Output the [X, Y] coordinate of the center of the cell containing the given text.  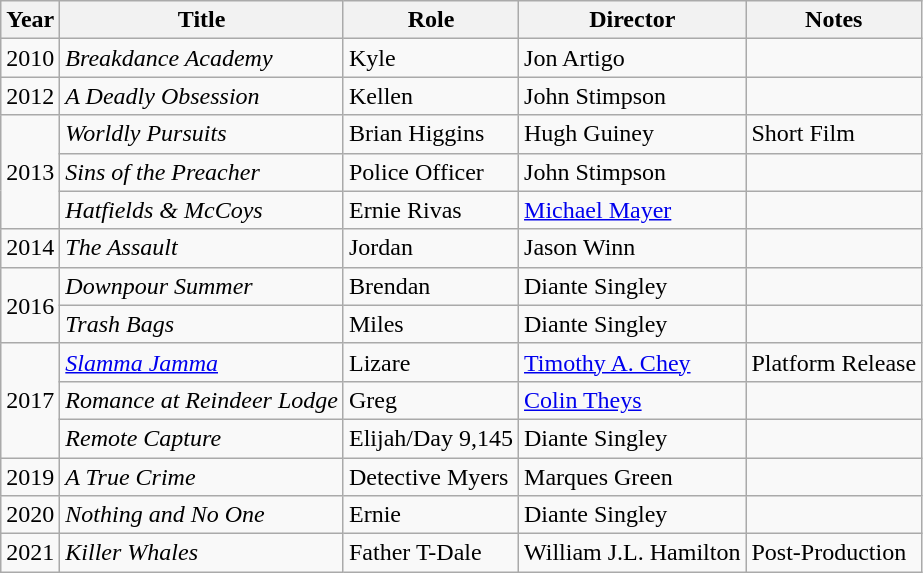
Lizare [430, 362]
Greg [430, 400]
William J.L. Hamilton [632, 553]
Title [202, 20]
Romance at Reindeer Lodge [202, 400]
Ernie Rivas [430, 210]
Notes [834, 20]
Breakdance Academy [202, 58]
Father T-Dale [430, 553]
Brendan [430, 286]
Worldly Pursuits [202, 134]
2021 [30, 553]
2020 [30, 515]
Elijah/Day 9,145 [430, 438]
2016 [30, 305]
A True Crime [202, 477]
Slamma Jamma [202, 362]
Colin Theys [632, 400]
Michael Mayer [632, 210]
Post-Production [834, 553]
Ernie [430, 515]
Jason Winn [632, 248]
Jon Artigo [632, 58]
Nothing and No One [202, 515]
Director [632, 20]
2013 [30, 172]
Hugh Guiney [632, 134]
Platform Release [834, 362]
A Deadly Obsession [202, 96]
Police Officer [430, 172]
Downpour Summer [202, 286]
2012 [30, 96]
2017 [30, 400]
Timothy A. Chey [632, 362]
Trash Bags [202, 324]
Role [430, 20]
Sins of the Preacher [202, 172]
Brian Higgins [430, 134]
2010 [30, 58]
Hatfields & McCoys [202, 210]
Detective Myers [430, 477]
Killer Whales [202, 553]
The Assault [202, 248]
Jordan [430, 248]
Remote Capture [202, 438]
2019 [30, 477]
2014 [30, 248]
Marques Green [632, 477]
Kellen [430, 96]
Miles [430, 324]
Year [30, 20]
Kyle [430, 58]
Short Film [834, 134]
